Output the [X, Y] coordinate of the center of the cell containing the given text.  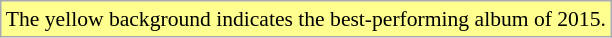
The yellow background indicates the best-performing album of 2015. [306, 19]
